Determine the [X, Y] coordinate at the center of the cell enclosing the given text.  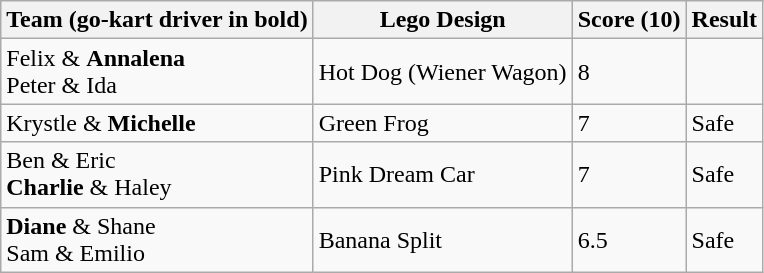
Ben & EricCharlie & Haley [157, 174]
8 [629, 72]
Diane & ShaneSam & Emilio [157, 240]
Pink Dream Car [442, 174]
Krystle & Michelle [157, 123]
Green Frog [442, 123]
Result [724, 20]
Score (10) [629, 20]
Lego Design [442, 20]
Team (go-kart driver in bold) [157, 20]
Felix & AnnalenaPeter & Ida [157, 72]
Banana Split [442, 240]
6.5 [629, 240]
Hot Dog (Wiener Wagon) [442, 72]
